Extract the [X, Y] coordinate from the center of the cell holding the provided text.  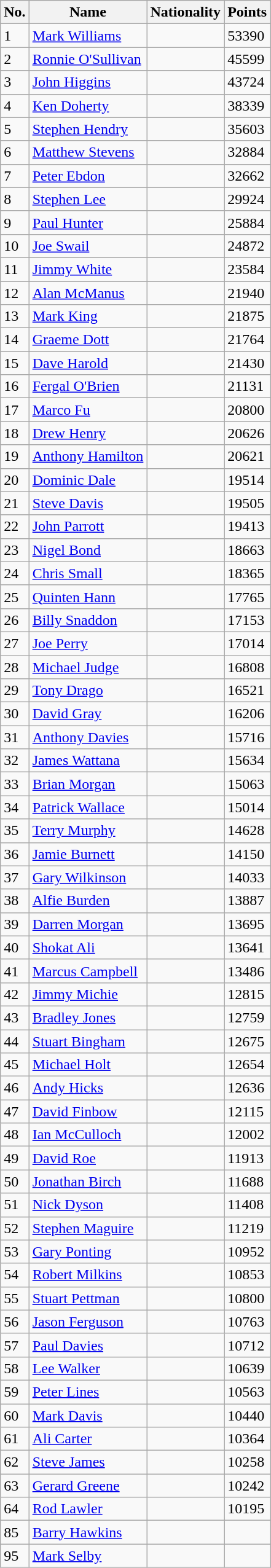
21131 [247, 386]
Nick Dyson [88, 1205]
10242 [247, 1486]
Billy Snaddon [88, 620]
59 [15, 1392]
Stuart Pettman [88, 1298]
Nationality [186, 12]
Anthony Davies [88, 737]
11688 [247, 1182]
15634 [247, 761]
43 [15, 1017]
14628 [247, 831]
30 [15, 714]
85 [15, 1532]
12002 [247, 1135]
5 [15, 129]
Name [88, 12]
Ali Carter [88, 1439]
Anthony Hamilton [88, 457]
10 [15, 246]
47 [15, 1111]
6 [15, 152]
50 [15, 1182]
24 [15, 573]
10952 [247, 1252]
Mark Selby [88, 1556]
David Finbow [88, 1111]
54 [15, 1275]
60 [15, 1415]
44 [15, 1041]
Gerard Greene [88, 1486]
12115 [247, 1111]
Paul Davies [88, 1345]
17 [15, 410]
15063 [247, 784]
Peter Lines [88, 1392]
14033 [247, 877]
10763 [247, 1322]
Marcus Campbell [88, 971]
17014 [247, 643]
Andy Hicks [88, 1088]
Jonathan Birch [88, 1182]
Jimmy White [88, 269]
Ken Doherty [88, 106]
Rod Lawler [88, 1509]
Gary Ponting [88, 1252]
37 [15, 877]
56 [15, 1322]
13695 [247, 924]
9 [15, 222]
61 [15, 1439]
11 [15, 269]
42 [15, 994]
18 [15, 433]
Fergal O'Brien [88, 386]
Stephen Lee [88, 199]
11913 [247, 1158]
49 [15, 1158]
45599 [247, 59]
27 [15, 643]
32 [15, 761]
39 [15, 924]
Ronnie O'Sullivan [88, 59]
John Parrott [88, 527]
12 [15, 293]
57 [15, 1345]
Alfie Burden [88, 901]
1 [15, 36]
25 [15, 597]
John Higgins [88, 82]
12654 [247, 1065]
10853 [247, 1275]
Marco Fu [88, 410]
10639 [247, 1368]
15014 [247, 807]
Steve Davis [88, 503]
3 [15, 82]
35603 [247, 129]
Dominic Dale [88, 480]
21875 [247, 316]
13486 [247, 971]
58 [15, 1368]
Tony Drago [88, 691]
Brian Morgan [88, 784]
Barry Hawkins [88, 1532]
Matthew Stevens [88, 152]
40 [15, 947]
13 [15, 316]
63 [15, 1486]
46 [15, 1088]
10258 [247, 1462]
10800 [247, 1298]
Mark Davis [88, 1415]
Stephen Maguire [88, 1228]
35 [15, 831]
Stuart Bingham [88, 1041]
18663 [247, 550]
James Wattana [88, 761]
21430 [247, 363]
14150 [247, 854]
55 [15, 1298]
Stephen Hendry [88, 129]
Alan McManus [88, 293]
36 [15, 854]
Mark King [88, 316]
Jamie Burnett [88, 854]
38339 [247, 106]
23 [15, 550]
32662 [247, 176]
4 [15, 106]
Mark Williams [88, 36]
12759 [247, 1017]
19 [15, 457]
13887 [247, 901]
11219 [247, 1228]
19514 [247, 480]
Patrick Wallace [88, 807]
21940 [247, 293]
12815 [247, 994]
Steve James [88, 1462]
10563 [247, 1392]
David Roe [88, 1158]
53390 [247, 36]
20621 [247, 457]
16521 [247, 691]
12675 [247, 1041]
38 [15, 901]
Darren Morgan [88, 924]
8 [15, 199]
No. [15, 12]
15 [15, 363]
Nigel Bond [88, 550]
17765 [247, 597]
19505 [247, 503]
Graeme Dott [88, 340]
Quinten Hann [88, 597]
14 [15, 340]
21764 [247, 340]
28 [15, 667]
Peter Ebdon [88, 176]
25884 [247, 222]
21 [15, 503]
Drew Henry [88, 433]
Lee Walker [88, 1368]
Jimmy Michie [88, 994]
23584 [247, 269]
Chris Small [88, 573]
Points [247, 12]
Bradley Jones [88, 1017]
95 [15, 1556]
45 [15, 1065]
10364 [247, 1439]
29 [15, 691]
43724 [247, 82]
16808 [247, 667]
22 [15, 527]
20626 [247, 433]
Paul Hunter [88, 222]
48 [15, 1135]
62 [15, 1462]
52 [15, 1228]
David Gray [88, 714]
64 [15, 1509]
53 [15, 1252]
16 [15, 386]
24872 [247, 246]
Ian McCulloch [88, 1135]
32884 [247, 152]
18365 [247, 573]
13641 [247, 947]
Joe Perry [88, 643]
11408 [247, 1205]
10440 [247, 1415]
41 [15, 971]
Gary Wilkinson [88, 877]
Michael Judge [88, 667]
19413 [247, 527]
33 [15, 784]
29924 [247, 199]
Robert Milkins [88, 1275]
7 [15, 176]
15716 [247, 737]
Dave Harold [88, 363]
Terry Murphy [88, 831]
26 [15, 620]
20800 [247, 410]
Jason Ferguson [88, 1322]
2 [15, 59]
16206 [247, 714]
31 [15, 737]
10712 [247, 1345]
Joe Swail [88, 246]
34 [15, 807]
17153 [247, 620]
51 [15, 1205]
Michael Holt [88, 1065]
12636 [247, 1088]
20 [15, 480]
10195 [247, 1509]
Shokat Ali [88, 947]
